Return the (x, y) coordinate for the center point of the cell that contains the specified text.  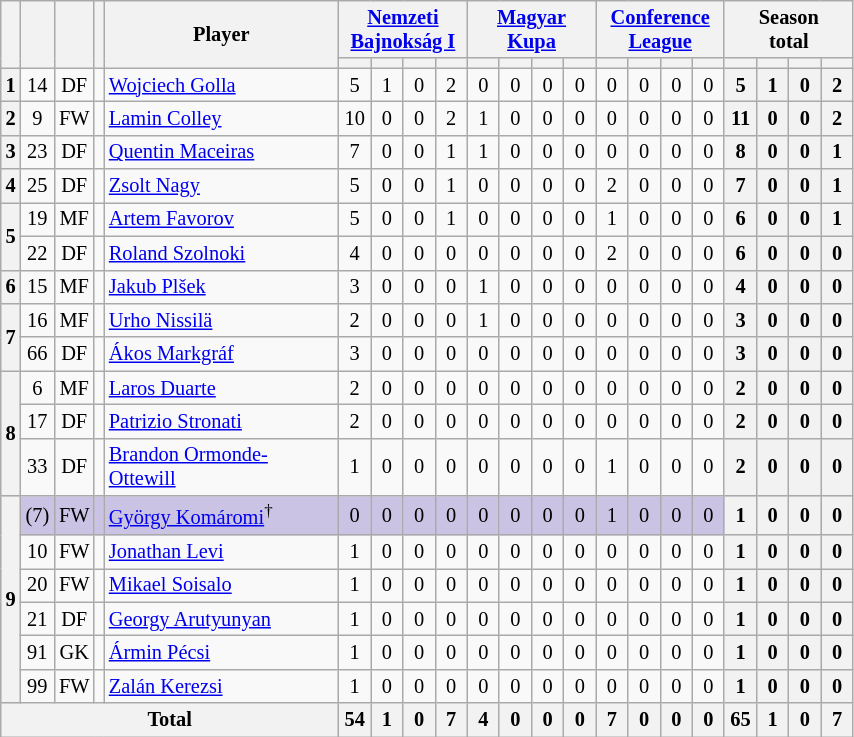
Total (170, 720)
20 (38, 585)
GK (74, 652)
Roland Szolnoki (222, 253)
16 (38, 320)
66 (38, 354)
Georgy Arutyunyan (222, 619)
Wojciech Golla (222, 85)
ConferenceLeague (660, 29)
17 (38, 421)
Artem Favorov (222, 219)
György Komáromi† (222, 516)
19 (38, 219)
15 (38, 287)
65 (740, 720)
Patrizio Stronati (222, 421)
Ármin Pécsi (222, 652)
Zsolt Nagy (222, 186)
21 (38, 619)
MagyarKupa (532, 29)
Jakub Plšek (222, 287)
11 (740, 118)
Seasontotal (788, 29)
33 (38, 467)
(7) (38, 516)
22 (38, 253)
14 (38, 85)
Zalán Kerezsi (222, 686)
NemzetiBajnokság I (404, 29)
Urho Nissilä (222, 320)
99 (38, 686)
23 (38, 152)
Quentin Maceiras (222, 152)
Mikael Soisalo (222, 585)
25 (38, 186)
91 (38, 652)
Laros Duarte (222, 388)
Player (222, 34)
Brandon Ormonde-Ottewill (222, 467)
Jonathan Levi (222, 551)
Ákos Markgráf (222, 354)
Lamin Colley (222, 118)
54 (355, 720)
